Pinpoint the cell where the given text exists, returning its [X, Y] midpoint coordinate. 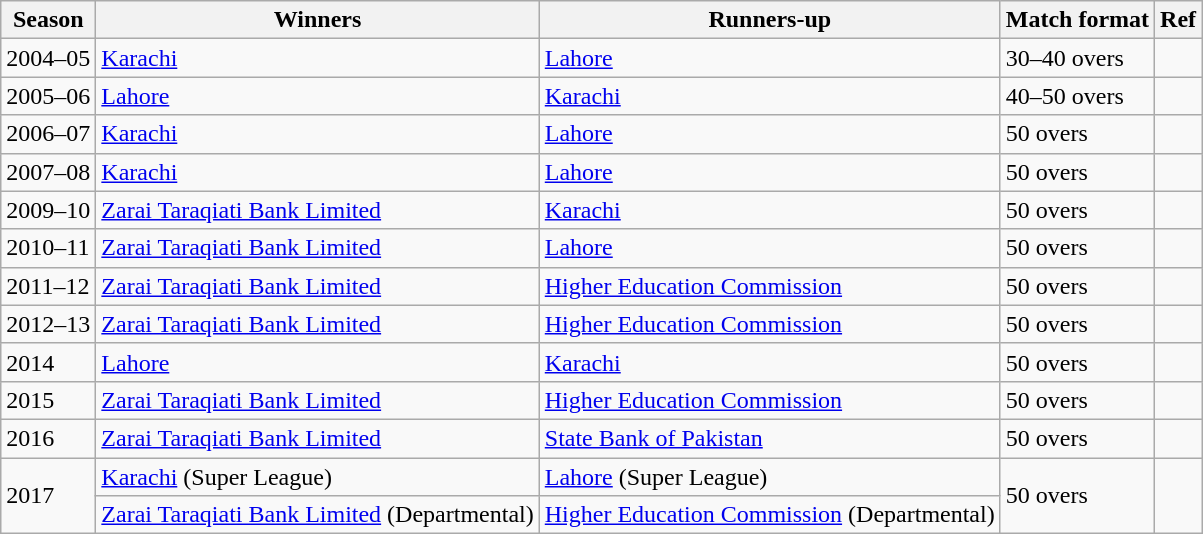
2007–08 [48, 172]
2016 [48, 438]
Runners-up [770, 20]
2005–06 [48, 96]
Match format [1077, 20]
Winners [318, 20]
State Bank of Pakistan [770, 438]
2011–12 [48, 286]
2006–07 [48, 134]
Karachi (Super League) [318, 477]
Higher Education Commission (Departmental) [770, 515]
2015 [48, 400]
Season [48, 20]
Lahore (Super League) [770, 477]
2012–13 [48, 324]
2010–11 [48, 248]
2014 [48, 362]
2017 [48, 496]
Ref [1178, 20]
40–50 overs [1077, 96]
2009–10 [48, 210]
2004–05 [48, 58]
30–40 overs [1077, 58]
Zarai Taraqiati Bank Limited (Departmental) [318, 515]
